Capture the cell that displays the provided text and extract its (X, Y) central coordinate. 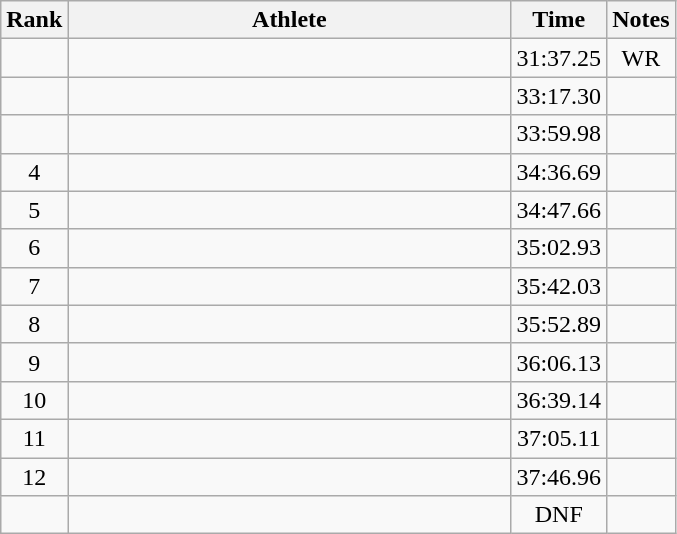
37:05.11 (559, 438)
35:02.93 (559, 248)
WR (641, 58)
34:36.69 (559, 172)
34:47.66 (559, 210)
Rank (34, 20)
33:59.98 (559, 134)
Time (559, 20)
37:46.96 (559, 477)
6 (34, 248)
35:52.89 (559, 324)
9 (34, 362)
35:42.03 (559, 286)
12 (34, 477)
5 (34, 210)
8 (34, 324)
7 (34, 286)
33:17.30 (559, 96)
36:39.14 (559, 400)
10 (34, 400)
4 (34, 172)
11 (34, 438)
DNF (559, 515)
Athlete (290, 20)
36:06.13 (559, 362)
Notes (641, 20)
31:37.25 (559, 58)
